Search for the cell housing the specified text and yield its [x, y] center coordinate. 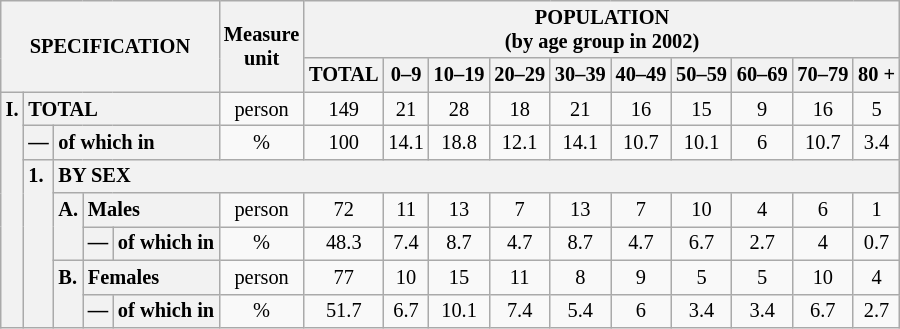
18.8 [460, 142]
BY SEX [477, 176]
100 [344, 142]
80 + [876, 75]
20–29 [520, 75]
10–19 [460, 75]
B. [68, 294]
50–59 [702, 75]
POPULATION (by age group in 2002) [602, 29]
40–49 [642, 75]
5.4 [580, 311]
149 [344, 109]
0–9 [406, 75]
SPECIFICATION [110, 46]
30–39 [580, 75]
1. [38, 243]
0.7 [876, 243]
Males [151, 210]
Females [151, 277]
28 [460, 109]
70–79 [824, 75]
72 [344, 210]
Measure unit [262, 46]
48.3 [344, 243]
12.1 [520, 142]
8 [580, 277]
1 [876, 210]
51.7 [344, 311]
I. [12, 210]
18 [520, 109]
A. [68, 226]
60–69 [762, 75]
77 [344, 277]
